Return [X, Y] of the center of cell containing provided text 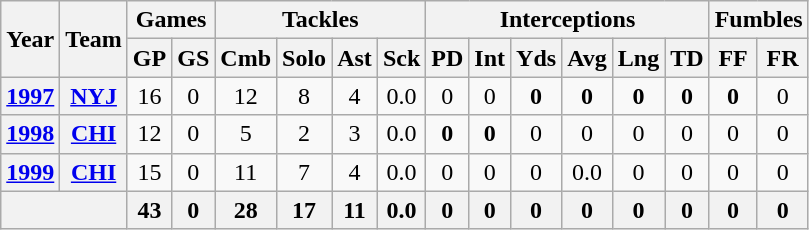
Interceptions [568, 20]
15 [149, 172]
Solo [304, 58]
Year [30, 39]
1997 [30, 96]
GS [194, 58]
GP [149, 58]
Team [94, 39]
8 [304, 96]
Fumbles [758, 20]
Tackles [320, 20]
43 [149, 210]
1998 [30, 134]
Sck [401, 58]
Lng [638, 58]
Yds [536, 58]
7 [304, 172]
Games [170, 20]
Avg [588, 58]
3 [355, 134]
FR [782, 58]
FF [733, 58]
16 [149, 96]
5 [246, 134]
28 [246, 210]
Cmb [246, 58]
Int [490, 58]
2 [304, 134]
NYJ [94, 96]
TD [687, 58]
Ast [355, 58]
17 [304, 210]
1999 [30, 172]
PD [448, 58]
